From the cell containing the given text, extract its center point as [X, Y] coordinate. 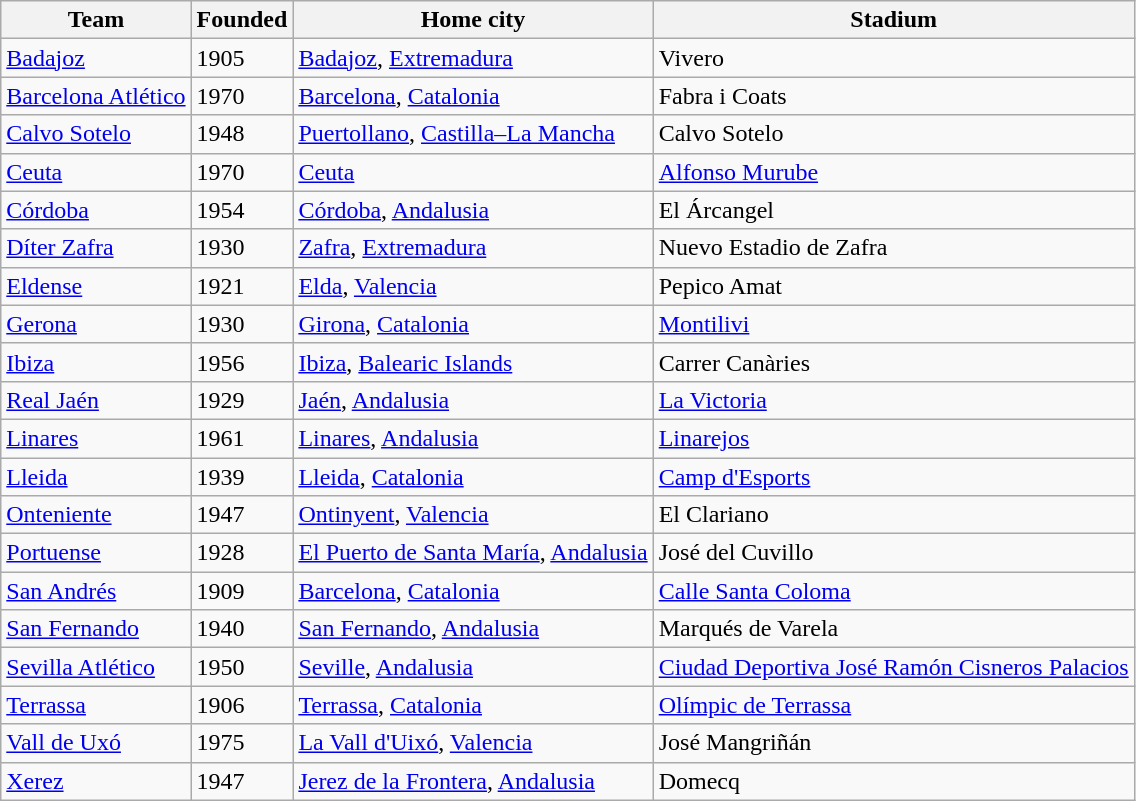
1956 [242, 362]
Linares [96, 438]
Girona, Catalonia [473, 324]
1950 [242, 667]
Córdoba, Andalusia [473, 210]
1975 [242, 743]
1954 [242, 210]
San Andrés [96, 591]
El Árcangel [894, 210]
Jerez de la Frontera, Andalusia [473, 781]
1940 [242, 629]
Barcelona Atlético [96, 96]
Jaén, Andalusia [473, 400]
Sevilla Atlético [96, 667]
Fabra i Coats [894, 96]
Stadium [894, 20]
1948 [242, 134]
San Fernando, Andalusia [473, 629]
1905 [242, 58]
Elda, Valencia [473, 286]
1921 [242, 286]
Córdoba [96, 210]
1939 [242, 477]
El Clariano [894, 515]
Alfonso Murube [894, 172]
Seville, Andalusia [473, 667]
Team [96, 20]
Founded [242, 20]
José Mangriñán [894, 743]
Linares, Andalusia [473, 438]
Ciudad Deportiva José Ramón Cisneros Palacios [894, 667]
Montilivi [894, 324]
Marqués de Varela [894, 629]
Terrassa, Catalonia [473, 705]
La Victoria [894, 400]
Home city [473, 20]
1928 [242, 553]
Lleida, Catalonia [473, 477]
Gerona [96, 324]
Ibiza, Balearic Islands [473, 362]
Vall de Uxó [96, 743]
Zafra, Extremadura [473, 248]
Díter Zafra [96, 248]
Ontinyent, Valencia [473, 515]
1909 [242, 591]
Nuevo Estadio de Zafra [894, 248]
La Vall d'Uixó, Valencia [473, 743]
1906 [242, 705]
Domecq [894, 781]
Eldense [96, 286]
Onteniente [96, 515]
Xerez [96, 781]
Badajoz, Extremadura [473, 58]
San Fernando [96, 629]
Linarejos [894, 438]
Calle Santa Coloma [894, 591]
Pepico Amat [894, 286]
Olímpic de Terrassa [894, 705]
Terrassa [96, 705]
Vivero [894, 58]
Portuense [96, 553]
1961 [242, 438]
José del Cuvillo [894, 553]
Real Jaén [96, 400]
El Puerto de Santa María, Andalusia [473, 553]
Camp d'Esports [894, 477]
1929 [242, 400]
Badajoz [96, 58]
Puertollano, Castilla–La Mancha [473, 134]
Lleida [96, 477]
Ibiza [96, 362]
Carrer Canàries [894, 362]
